Pinpoint the cell where the given text exists, returning its [x, y] midpoint coordinate. 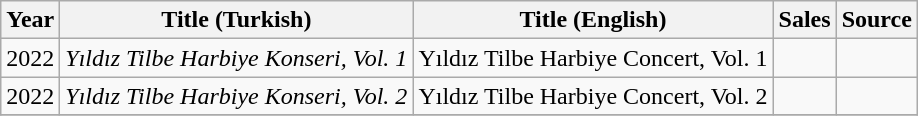
Title (Turkish) [236, 20]
Yıldız Tilbe Harbiye Konseri, Vol. 1 [236, 58]
Yıldız Tilbe Harbiye Concert, Vol. 1 [593, 58]
Year [30, 20]
Source [876, 20]
Title (English) [593, 20]
Sales [804, 20]
Yıldız Tilbe Harbiye Concert, Vol. 2 [593, 96]
Yıldız Tilbe Harbiye Konseri, Vol. 2 [236, 96]
